Determine the (x, y) coordinate at the center of the cell enclosing the given text.  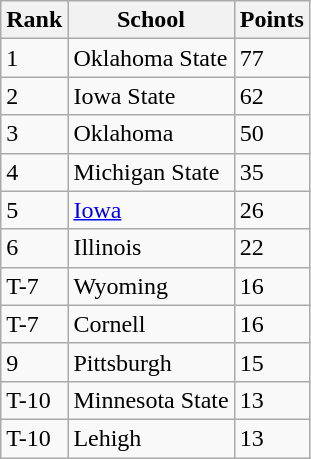
3 (34, 134)
School (151, 20)
26 (272, 210)
9 (34, 362)
Oklahoma State (151, 58)
Minnesota State (151, 400)
35 (272, 172)
6 (34, 248)
Iowa (151, 210)
Lehigh (151, 438)
Cornell (151, 324)
5 (34, 210)
50 (272, 134)
62 (272, 96)
Michigan State (151, 172)
Oklahoma (151, 134)
Illinois (151, 248)
77 (272, 58)
1 (34, 58)
Pittsburgh (151, 362)
22 (272, 248)
Rank (34, 20)
Wyoming (151, 286)
Iowa State (151, 96)
2 (34, 96)
Points (272, 20)
4 (34, 172)
15 (272, 362)
